Return (x, y) of the center of cell containing provided text 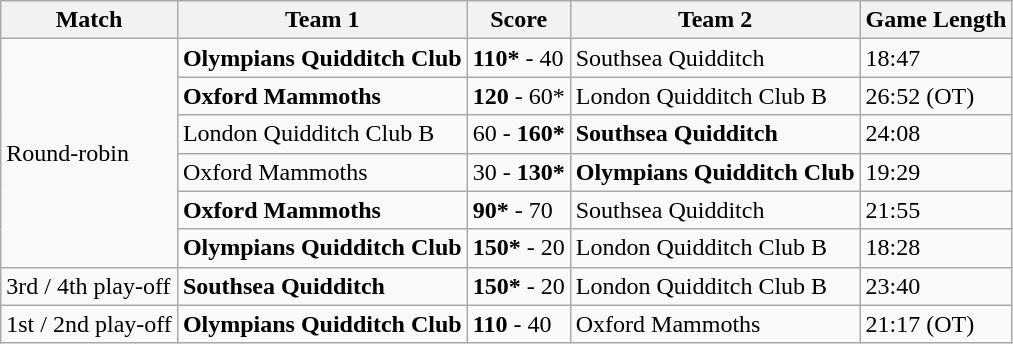
24:08 (936, 134)
Match (90, 20)
Team 2 (715, 20)
19:29 (936, 172)
21:17 (OT) (936, 324)
30 - 130* (518, 172)
Score (518, 20)
3rd / 4th play-off (90, 286)
23:40 (936, 286)
60 - 160* (518, 134)
Team 1 (322, 20)
120 - 60* (518, 96)
110 - 40 (518, 324)
Game Length (936, 20)
21:55 (936, 210)
26:52 (OT) (936, 96)
Round-robin (90, 153)
90* - 70 (518, 210)
18:47 (936, 58)
18:28 (936, 248)
1st / 2nd play-off (90, 324)
110* - 40 (518, 58)
